Return the (x, y) coordinate for the center point of the cell that contains the specified text.  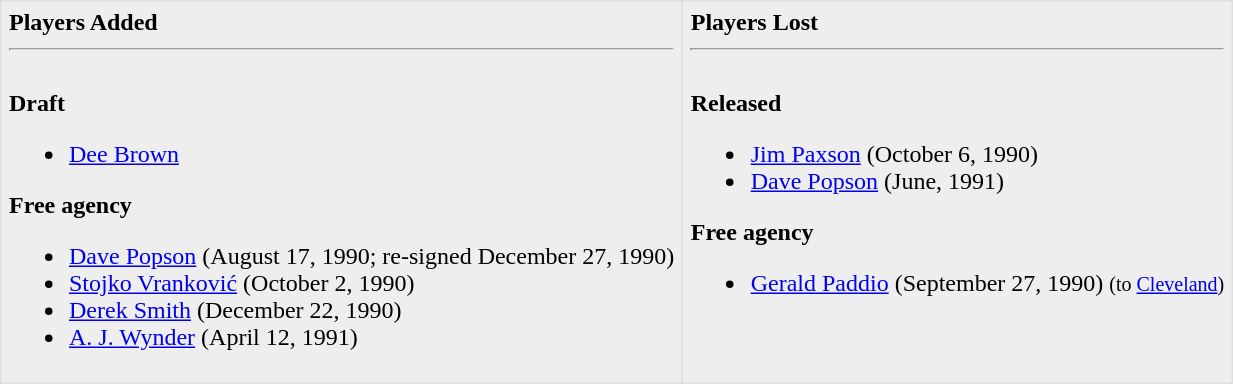
Players Lost ReleasedJim Paxson (October 6, 1990)Dave Popson (June, 1991)Free agencyGerald Paddio (September 27, 1990) (to Cleveland) (957, 192)
